Scan for the cell matching the given text and deliver its (X, Y) coordinate at center. 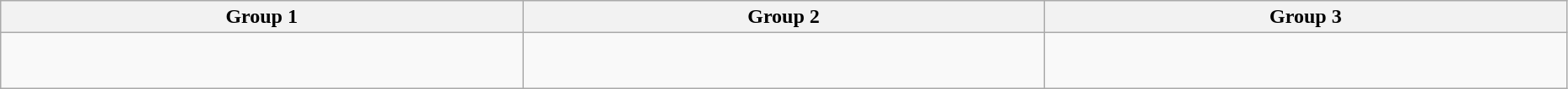
Group 1 (261, 17)
Group 2 (784, 17)
Group 3 (1306, 17)
